Extract the (x, y) coordinate from the center of the cell holding the provided text.  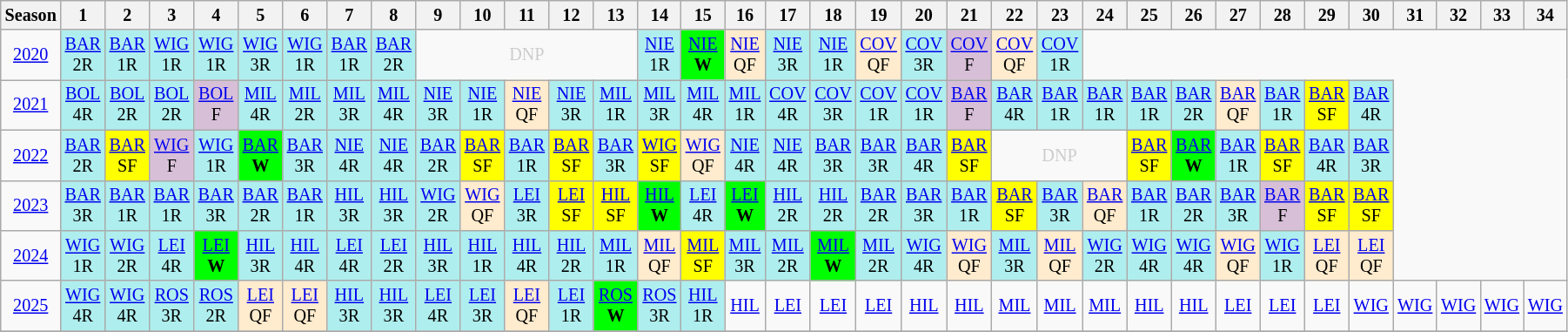
MILSF (703, 256)
32 (1458, 16)
ROSW (616, 306)
2024 (31, 256)
10 (482, 16)
15 (703, 16)
2021 (31, 105)
Season (31, 16)
8 (393, 16)
22 (1015, 16)
34 (1545, 16)
27 (1237, 16)
2022 (31, 155)
2020 (31, 55)
WIGSF (660, 155)
11 (527, 16)
14 (660, 16)
30 (1371, 16)
1 (84, 16)
18 (833, 16)
NIEW (703, 55)
16 (745, 16)
BOLF (216, 105)
LEI1R (571, 306)
HILW (660, 206)
COV4R (787, 105)
WIG3R (261, 55)
6 (305, 16)
24 (1105, 16)
ROS2R (216, 306)
19 (879, 16)
2025 (31, 306)
21 (969, 16)
4 (216, 16)
31 (1415, 16)
MILW (833, 256)
28 (1283, 16)
2 (127, 16)
33 (1502, 16)
20 (924, 16)
12 (571, 16)
26 (1194, 16)
BOL4R (84, 105)
9 (439, 16)
WIGF (172, 155)
17 (787, 16)
3 (172, 16)
29 (1326, 16)
LEISF (571, 206)
25 (1149, 16)
13 (616, 16)
LEI2R (393, 256)
7 (350, 16)
5 (261, 16)
HILSF (616, 206)
2023 (31, 206)
23 (1060, 16)
COVF (969, 55)
